Extract the (X, Y) coordinate from the center of the cell holding the provided text.  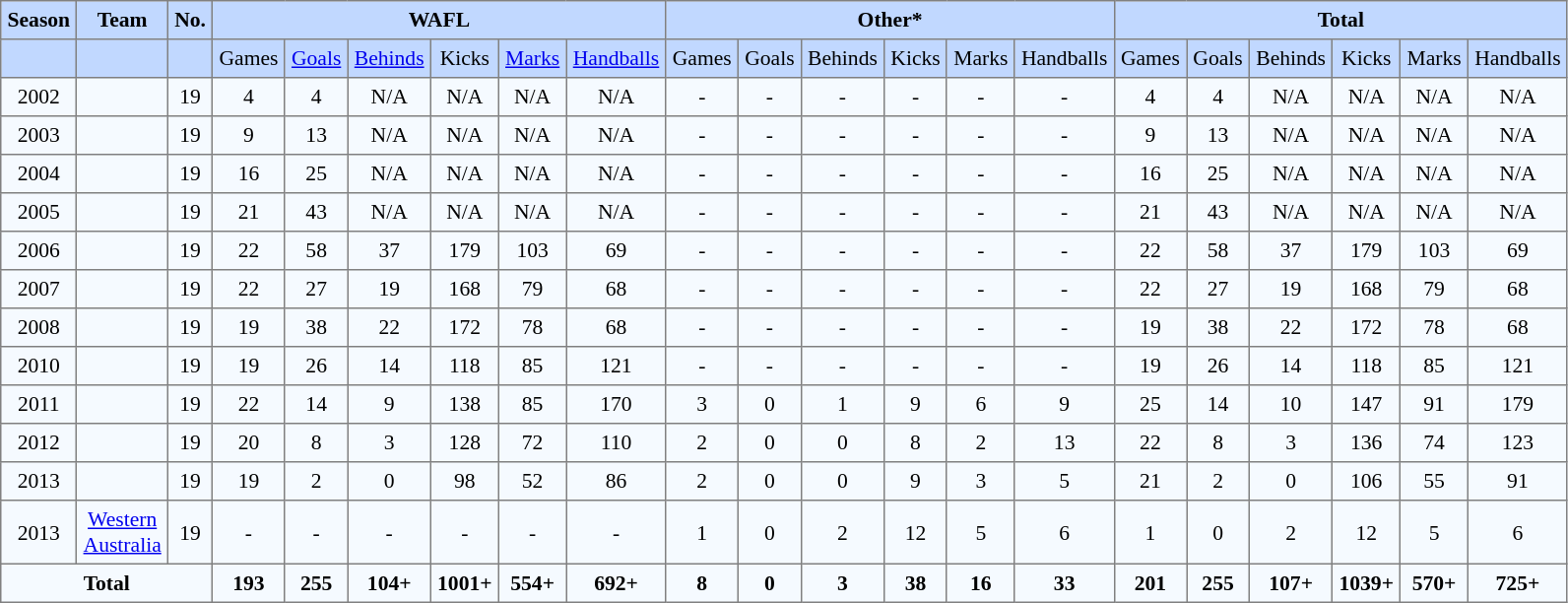
33 (1064, 583)
128 (465, 443)
107+ (1290, 583)
52 (532, 481)
138 (465, 404)
1039+ (1367, 583)
Western Australia (122, 532)
10 (1290, 404)
2007 (39, 290)
692+ (617, 583)
147 (1367, 404)
No. (189, 20)
55 (1434, 481)
2002 (39, 97)
725+ (1517, 583)
1001+ (465, 583)
Season (39, 20)
554+ (532, 583)
Team (122, 20)
106 (1367, 481)
2008 (39, 327)
2010 (39, 367)
570+ (1434, 583)
170 (617, 404)
110 (617, 443)
WAFL (439, 20)
2011 (39, 404)
2003 (39, 136)
2006 (39, 250)
2004 (39, 173)
72 (532, 443)
86 (617, 481)
2005 (39, 213)
74 (1434, 443)
104+ (389, 583)
20 (248, 443)
201 (1150, 583)
136 (1367, 443)
Other* (890, 20)
123 (1517, 443)
98 (465, 481)
193 (248, 583)
2012 (39, 443)
